Pinpoint the cell where the given text exists, returning its (X, Y) midpoint coordinate. 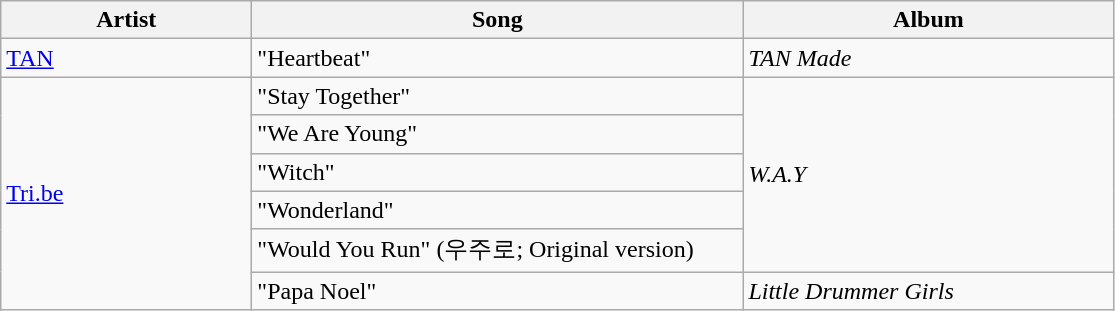
Song (498, 20)
"Would You Run" (우주로; Original version) (498, 250)
Tri.be (126, 194)
W.A.Y (928, 174)
"Wonderland" (498, 210)
TAN Made (928, 58)
"Witch" (498, 172)
Little Drummer Girls (928, 291)
"Stay Together" (498, 96)
"Heartbeat" (498, 58)
Album (928, 20)
TAN (126, 58)
"Papa Noel" (498, 291)
"We Are Young" (498, 134)
Artist (126, 20)
